Output the [x, y] coordinate of the center of the cell containing the given text.  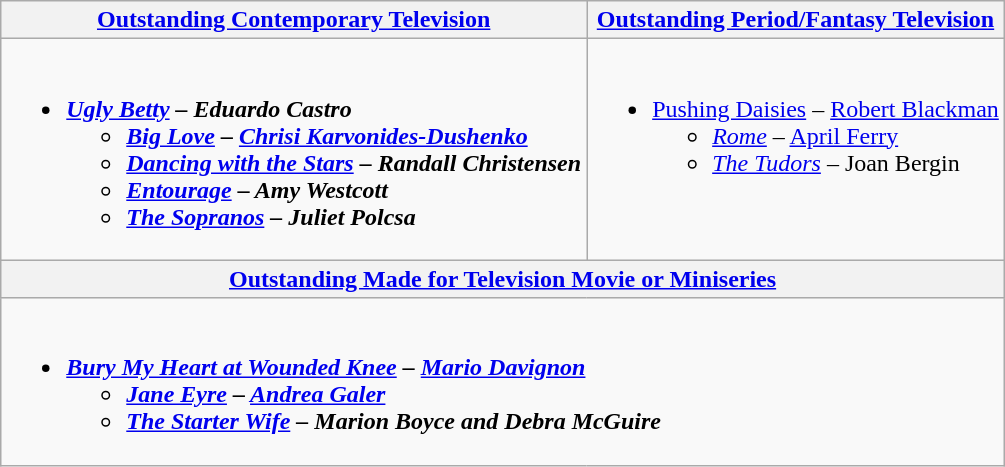
Outstanding Period/Fantasy Television [796, 20]
Outstanding Made for Television Movie or Miniseries [503, 279]
Bury My Heart at Wounded Knee – Mario DavignonJane Eyre – Andrea GalerThe Starter Wife – Marion Boyce and Debra McGuire [503, 382]
Outstanding Contemporary Television [294, 20]
Pushing Daisies – Robert BlackmanRome – April FerryThe Tudors – Joan Bergin [796, 150]
